For the text-containing cell, return its midpoint in (X, Y) coordinate format. 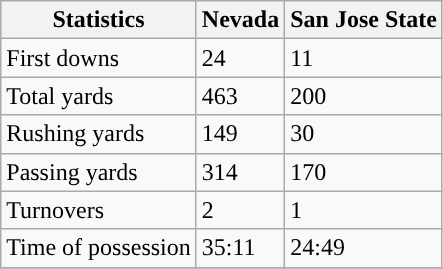
2 (240, 210)
First downs (99, 58)
Passing yards (99, 172)
200 (364, 96)
149 (240, 134)
Nevada (240, 20)
30 (364, 134)
1 (364, 210)
Statistics (99, 20)
Time of possession (99, 248)
35:11 (240, 248)
24:49 (364, 248)
Rushing yards (99, 134)
314 (240, 172)
170 (364, 172)
463 (240, 96)
Total yards (99, 96)
24 (240, 58)
San Jose State (364, 20)
Turnovers (99, 210)
11 (364, 58)
